Determine the (X, Y) coordinate at the center of the cell enclosing the given text.  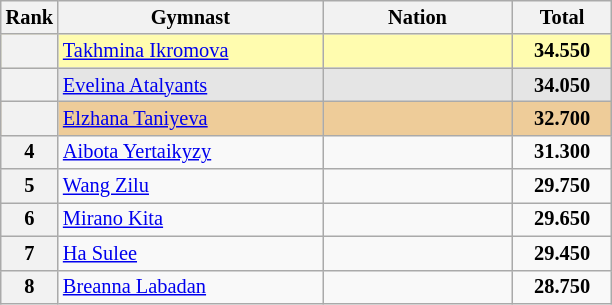
7 (30, 253)
29.750 (562, 186)
Gymnast (190, 17)
29.650 (562, 219)
34.050 (562, 85)
Total (562, 17)
Takhmina Ikromova (190, 51)
Ha Sulee (190, 253)
28.750 (562, 287)
4 (30, 152)
31.300 (562, 152)
Wang Zilu (190, 186)
Nation (418, 17)
29.450 (562, 253)
Aibota Yertaikyzy (190, 152)
Evelina Atalyants (190, 85)
Elzhana Taniyeva (190, 118)
5 (30, 186)
6 (30, 219)
34.550 (562, 51)
Mirano Kita (190, 219)
8 (30, 287)
32.700 (562, 118)
Rank (30, 17)
Breanna Labadan (190, 287)
